Extract the [X, Y] coordinate from the center of the cell holding the provided text.  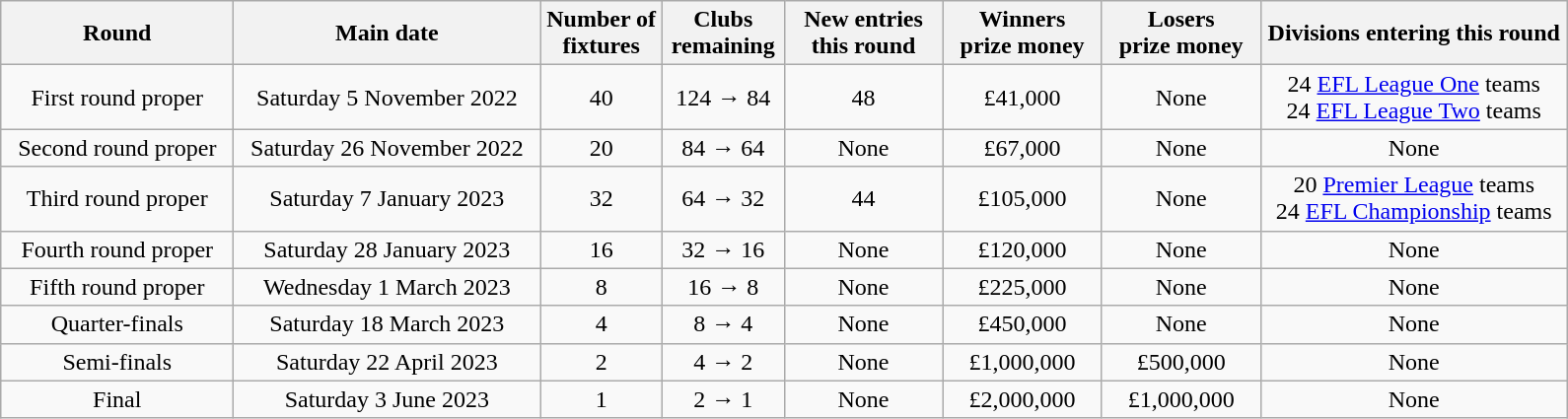
Losersprize money [1181, 34]
32 [602, 199]
40 [602, 97]
2 → 1 [723, 399]
Number of fixtures [602, 34]
Saturday 22 April 2023 [387, 362]
Saturday 28 January 2023 [387, 249]
16 [602, 249]
Fourth round proper [117, 249]
Saturday 3 June 2023 [387, 399]
£2,000,000 [1022, 399]
Main date [387, 34]
Saturday 7 January 2023 [387, 199]
New entries this round [864, 34]
Saturday 18 March 2023 [387, 324]
Quarter-finals [117, 324]
8 [602, 287]
44 [864, 199]
8 → 4 [723, 324]
Wednesday 1 March 2023 [387, 287]
£67,000 [1022, 148]
Second round proper [117, 148]
Final [117, 399]
Winnersprize money [1022, 34]
£450,000 [1022, 324]
£41,000 [1022, 97]
Fifth round proper [117, 287]
20 Premier League teams24 EFL Championship teams [1414, 199]
£225,000 [1022, 287]
20 [602, 148]
4 [602, 324]
84 → 64 [723, 148]
£120,000 [1022, 249]
Semi-finals [117, 362]
48 [864, 97]
16 → 8 [723, 287]
Third round proper [117, 199]
24 EFL League One teams24 EFL League Two teams [1414, 97]
2 [602, 362]
Saturday 26 November 2022 [387, 148]
Divisions entering this round [1414, 34]
64 → 32 [723, 199]
£500,000 [1181, 362]
Round [117, 34]
Clubs remaining [723, 34]
£105,000 [1022, 199]
124 → 84 [723, 97]
32 → 16 [723, 249]
Saturday 5 November 2022 [387, 97]
1 [602, 399]
4 → 2 [723, 362]
First round proper [117, 97]
